Locate the cell with the specified text and output its (x, y) center coordinate. 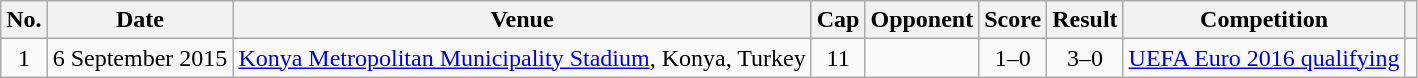
Cap (838, 20)
Date (140, 20)
Opponent (922, 20)
No. (24, 20)
11 (838, 58)
1–0 (1013, 58)
UEFA Euro 2016 qualifying (1264, 58)
3–0 (1085, 58)
Venue (522, 20)
Result (1085, 20)
Konya Metropolitan Municipality Stadium, Konya, Turkey (522, 58)
1 (24, 58)
6 September 2015 (140, 58)
Competition (1264, 20)
Score (1013, 20)
